From the cell containing the given text, extract its center point as [X, Y] coordinate. 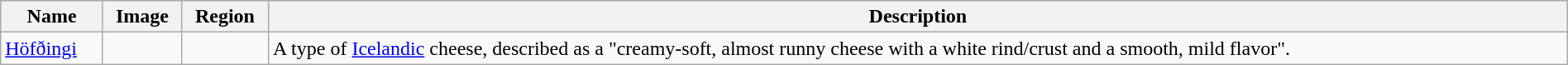
Image [142, 17]
Description [918, 17]
A type of Icelandic cheese, described as a "creamy-soft, almost runny cheese with a white rind/crust and a smooth, mild flavor". [918, 48]
Region [225, 17]
Name [52, 17]
Höfðingi [52, 48]
